Find where the given text appears and provide that cell's center as [x, y] coordinate. 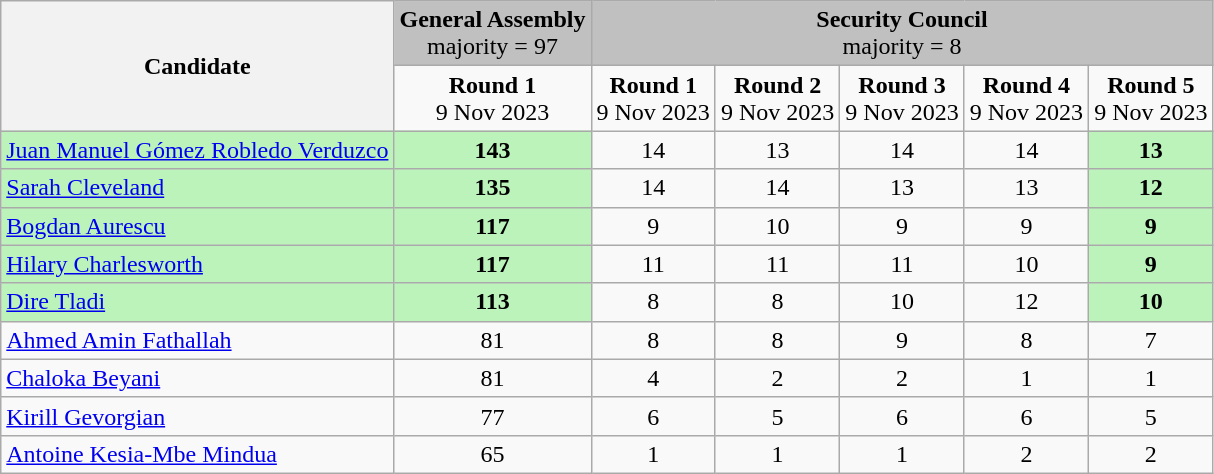
Sarah Cleveland [198, 188]
65 [492, 454]
Dire Tladi [198, 302]
Round 3 9 Nov 2023 [902, 98]
135 [492, 188]
General Assembly majority = 97 [492, 34]
Chaloka Beyani [198, 378]
Candidate [198, 66]
Kirill Gevorgian [198, 416]
Hilary Charlesworth [198, 264]
143 [492, 150]
Round 2 9 Nov 2023 [777, 98]
77 [492, 416]
113 [492, 302]
Bogdan Aurescu [198, 226]
Security Council majority = 8 [902, 34]
Juan Manuel Gómez Robledo Verduzco [198, 150]
4 [653, 378]
Round 5 9 Nov 2023 [1151, 98]
Round 4 9 Nov 2023 [1026, 98]
Ahmed Amin Fathallah [198, 340]
Antoine Kesia-Mbe Mindua [198, 454]
7 [1151, 340]
